Output the [X, Y] coordinate of the center of the cell containing the given text.  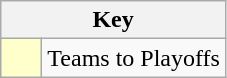
Key [114, 20]
Teams to Playoffs [134, 58]
